Scan for the cell matching the given text and deliver its (x, y) coordinate at center. 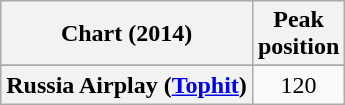
Chart (2014) (127, 34)
120 (298, 85)
Russia Airplay (Tophit) (127, 85)
Peakposition (298, 34)
